Find where the given text appears and provide that cell's center as (X, Y) coordinate. 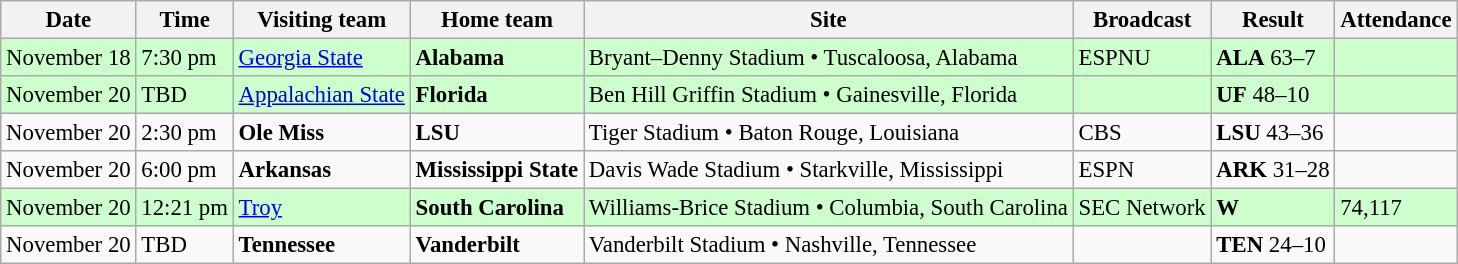
Broadcast (1142, 20)
Bryant–Denny Stadium • Tuscaloosa, Alabama (829, 58)
Date (68, 20)
Tiger Stadium • Baton Rouge, Louisiana (829, 133)
South Carolina (496, 208)
ARK 31–28 (1273, 170)
Attendance (1396, 20)
W (1273, 208)
Appalachian State (322, 95)
Tennessee (322, 245)
6:00 pm (184, 170)
Site (829, 20)
7:30 pm (184, 58)
Ole Miss (322, 133)
UF 48–10 (1273, 95)
2:30 pm (184, 133)
Georgia State (322, 58)
TEN 24–10 (1273, 245)
Davis Wade Stadium • Starkville, Mississippi (829, 170)
Arkansas (322, 170)
November 18 (68, 58)
Troy (322, 208)
Vanderbilt Stadium • Nashville, Tennessee (829, 245)
Home team (496, 20)
Time (184, 20)
12:21 pm (184, 208)
ALA 63–7 (1273, 58)
LSU (496, 133)
Ben Hill Griffin Stadium • Gainesville, Florida (829, 95)
SEC Network (1142, 208)
CBS (1142, 133)
Florida (496, 95)
ESPNU (1142, 58)
LSU 43–36 (1273, 133)
Williams-Brice Stadium • Columbia, South Carolina (829, 208)
Mississippi State (496, 170)
Result (1273, 20)
Alabama (496, 58)
Visiting team (322, 20)
74,117 (1396, 208)
Vanderbilt (496, 245)
ESPN (1142, 170)
